From the cell containing the given text, extract its center point as [x, y] coordinate. 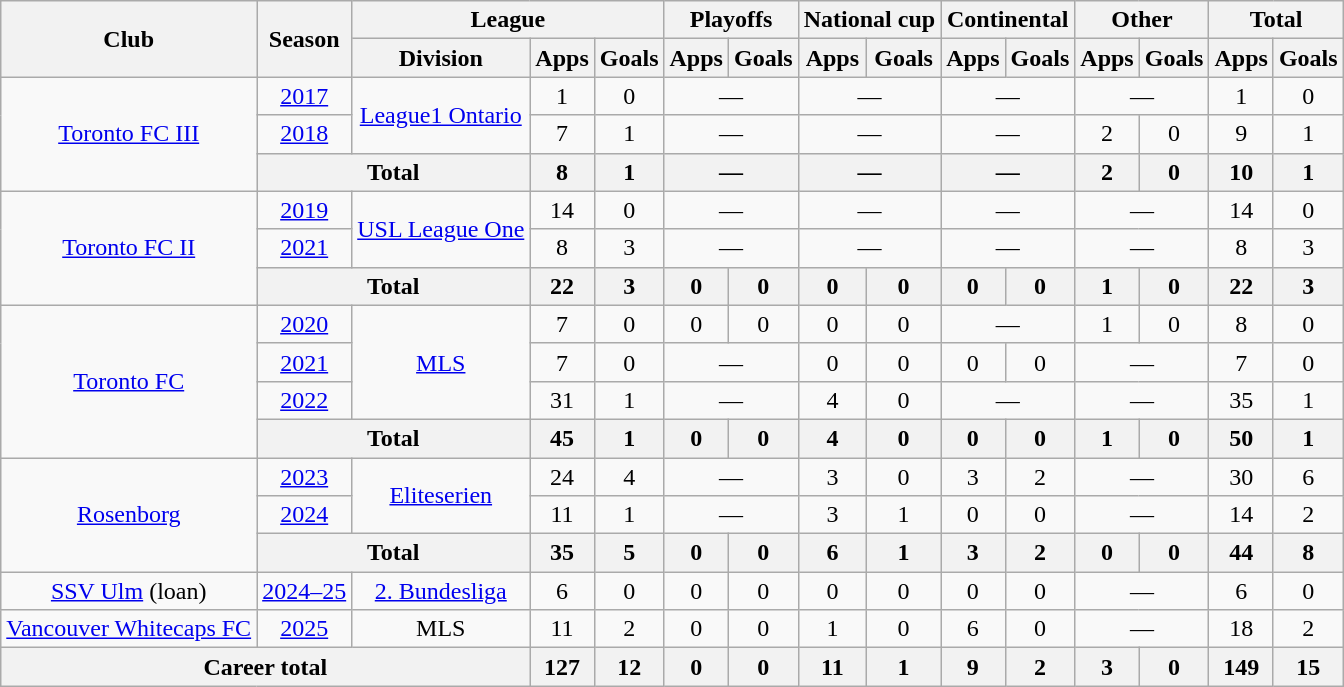
2020 [304, 324]
2019 [304, 210]
31 [562, 400]
30 [1241, 477]
24 [562, 477]
League [508, 20]
18 [1241, 629]
2024–25 [304, 591]
League1 Ontario [441, 115]
Toronto FC II [129, 248]
149 [1241, 667]
15 [1308, 667]
Vancouver Whitecaps FC [129, 629]
Rosenborg [129, 515]
2024 [304, 515]
Season [304, 39]
Other [1142, 20]
SSV Ulm (loan) [129, 591]
2. Bundesliga [441, 591]
127 [562, 667]
USL League One [441, 229]
44 [1241, 553]
Toronto FC III [129, 134]
Toronto FC [129, 381]
45 [562, 438]
12 [629, 667]
10 [1241, 172]
Club [129, 39]
Career total [266, 667]
Continental [1008, 20]
Eliteserien [441, 496]
Playoffs [731, 20]
Division [441, 58]
2018 [304, 134]
National cup [869, 20]
2023 [304, 477]
5 [629, 553]
2022 [304, 400]
50 [1241, 438]
2025 [304, 629]
2017 [304, 96]
